Capture the cell that displays the provided text and extract its (X, Y) central coordinate. 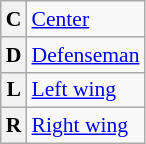
C (14, 19)
D (14, 55)
Left wing (85, 90)
Right wing (85, 126)
R (14, 126)
Defenseman (85, 55)
Center (85, 19)
L (14, 90)
